Scan for the cell matching the given text and deliver its (x, y) coordinate at center. 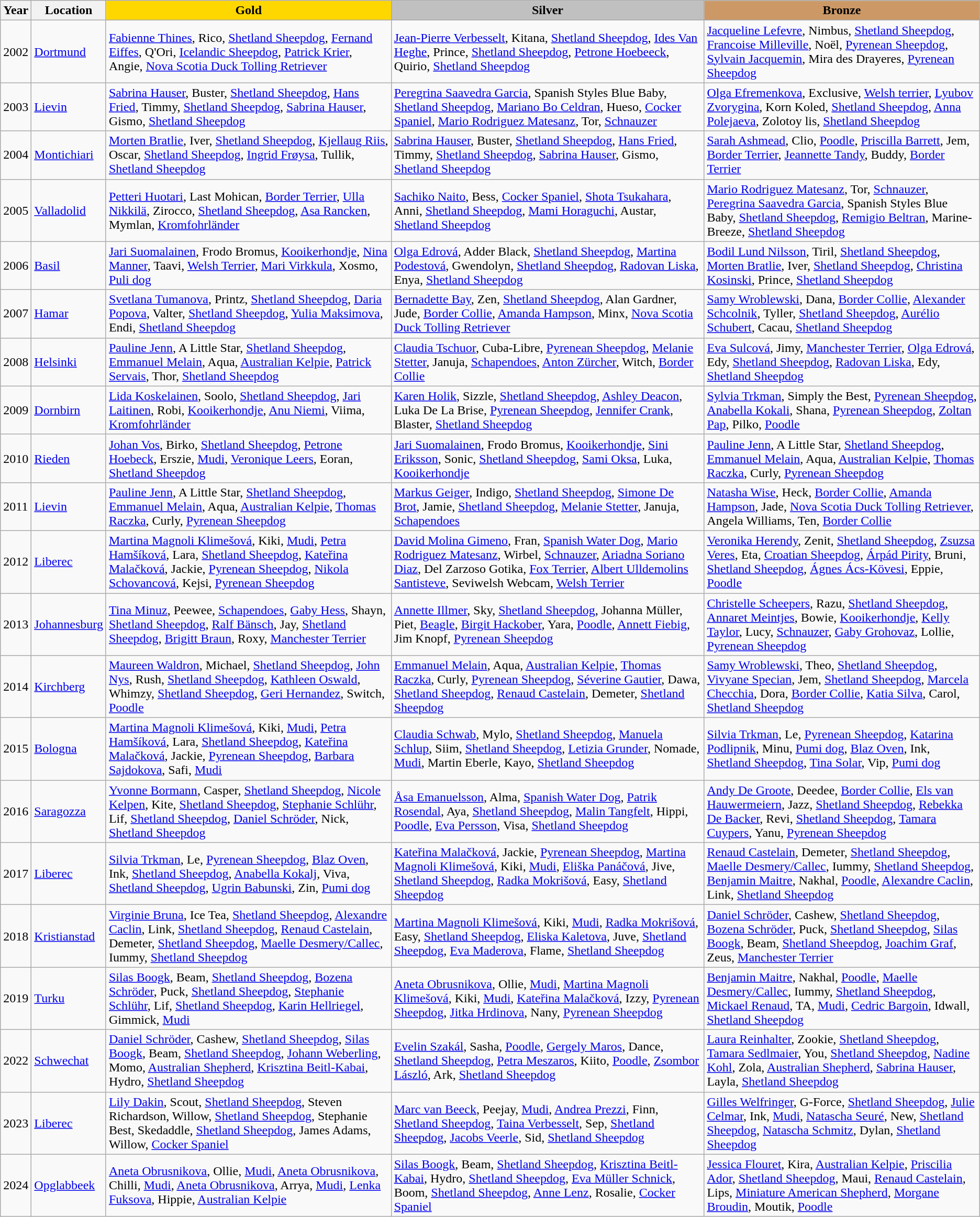
Hamar (69, 314)
Bodil Lund Nilsson, Tiril, Shetland Sheepdog, Morten Bratlie, Iver, Shetland Sheepdog, Christina Kosinski, Prince, Shetland Sheepdog (842, 265)
Schwechat (69, 1061)
2009 (16, 410)
Karen Holik, Sizzle, Shetland Sheepdog, Ashley Deacon, Luka De La Brise, Pyrenean Sheepdog, Jennifer Crank, Blaster, Shetland Sheepdog (548, 410)
2003 (16, 107)
Rieden (69, 458)
Pauline Jenn, A Little Star, Shetland Sheepdog, Emmanuel Melain, Aqua, Australian Kelpie, Patrick Servais, Thor, Shetland Sheepdog (248, 362)
Silver (548, 10)
Tina Minuz, Peewee, Schapendoes, Gaby Hess, Shayn, Shetland Sheepdog, Ralf Bänsch, Jay, Shetland Sheepdog, Brigitt Braun, Roxy, Manchester Terrier (248, 624)
Helsinki (69, 362)
Basil (69, 265)
2014 (16, 687)
Location (69, 10)
Silvia Trkman, Le, Pyrenean Sheepdog, Blaz Oven, Ink, Shetland Sheepdog, Anabella Kokalj, Viva, Shetland Sheepdog, Ugrin Babunski, Zin, Pumi dog (248, 873)
Natasha Wise, Heck, Border Collie, Amanda Hampson, Jade, Nova Scotia Duck Tolling Retriever, Angela Williams, Ten, Border Collie (842, 506)
Sachiko Naito, Bess, Cocker Spaniel, Shota Tsukahara, Anni, Shetland Sheepdog, Mami Horaguchi, Austar, Shetland Sheepdog (548, 211)
2016 (16, 812)
Petteri Huotari, Last Mohican, Border Terrier, Ulla Nikkilä, Zirocco, Shetland Sheepdog, Asa Rancken, Mymlan, Kromfohrländer (248, 211)
Jari Suomalainen, Frodo Bromus, Kooikerhondje, Nina Manner, Taavi, Welsh Terrier, Mari Virkkula, Xosmo, Puli dog (248, 265)
Marc van Beeck, Peejay, Mudi, Andrea Prezzi, Finn, Shetland Sheepdog, Taina Verbesselt, Sep, Shetland Sheepdog, Jacobs Veerle, Sid, Shetland Sheepdog (548, 1123)
Eva Sulcová, Jimy, Manchester Terrier, Olga Edrová, Edy, Shetland Sheepdog, Radovan Liska, Edy, Shetland Sheepdog (842, 362)
2006 (16, 265)
Evelin Szakál, Sasha, Poodle, Gergely Maros, Dance, Shetland Sheepdog, Petra Meszaros, Kiito, Poodle, Zsombor László, Ark, Shetland Sheepdog (548, 1061)
Fabienne Thines, Rico, Shetland Sheepdog, Fernand Eiffes, Q'Ori, Icelandic Sheepdog, Patrick Krier, Angie, Nova Scotia Duck Tolling Retriever (248, 51)
2018 (16, 936)
Opglabbeek (69, 1186)
2008 (16, 362)
Johannesburg (69, 624)
2011 (16, 506)
Olga Edrová, Adder Black, Shetland Sheepdog, Martina Podestová, Gwendolyn, Shetland Sheepdog, Radovan Liska, Enya, Shetland Sheepdog (548, 265)
2019 (16, 998)
2002 (16, 51)
Benjamin Maitre, Nakhal, Poodle, Maelle Desmery/Callec, Iummy, Shetland Sheepdog, Mickael Renaud, TA, Mudi, Cedric Bargoin, Idwall, Shetland Sheepdog (842, 998)
Silvia Trkman, Le, Pyrenean Sheepdog, Katarina Podlipnik, Minu, Pumi dog, Blaz Oven, Ink, Shetland Sheepdog, Tina Solar, Vip, Pumi dog (842, 749)
2015 (16, 749)
2023 (16, 1123)
Lida Koskelainen, Soolo, Shetland Sheepdog, Jari Laitinen, Robi, Kooikerhondje, Anu Niemi, Viima, Kromfohrländer (248, 410)
Claudia Tschuor, Cuba-Libre, Pyrenean Sheepdog, Melanie Stetter, Januja, Schapendoes, Anton Zürcher, Witch, Border Collie (548, 362)
Markus Geiger, Indigo, Shetland Sheepdog, Simone De Brot, Jamie, Shetland Sheepdog, Melanie Stetter, Januja, Schapendoes (548, 506)
Olga Efremenkova, Exclusive, Welsh terrier, Lyubov Zvorygina, Korn Koled, Shetland Sheepdog, Anna Polejaeva, Zolotoy lis, Shetland Sheepdog (842, 107)
Kristianstad (69, 936)
2004 (16, 155)
Samy Wroblewski, Dana, Border Collie, Alexander Schcolnik, Tyller, Shetland Sheepdog, Aurélio Schubert, Cacau, Shetland Sheepdog (842, 314)
Jari Suomalainen, Frodo Bromus, Kooikerhondje, Sini Eriksson, Sonic, Shetland Sheepdog, Sami Oksa, Luka, Kooikerhondje (548, 458)
Saragozza (69, 812)
2017 (16, 873)
Turku (69, 998)
Aneta Obrusnikova, Ollie, Mudi, Aneta Obrusnikova, Chilli, Mudi, Aneta Obrusnikova, Arrya, Mudi, Lenka Fuksova, Hippie, Australian Kelpie (248, 1186)
Valladolid (69, 211)
Bologna (69, 749)
2024 (16, 1186)
Sarah Ashmead, Clio, Poodle, Priscilla Barrett, Jem, Border Terrier, Jeannette Tandy, Buddy, Border Terrier (842, 155)
Sylvia Trkman, Simply the Best, Pyrenean Sheepdog, Anabella Kokali, Shana, Pyrenean Sheepdog, Zoltan Pap, Pilko, Poodle (842, 410)
2012 (16, 561)
Montichiari (69, 155)
Year (16, 10)
Kirchberg (69, 687)
Morten Bratlie, Iver, Shetland Sheepdog, Kjellaug Riis, Oscar, Shetland Sheepdog, Ingrid Frøysa, Tullik, Shetland Sheepdog (248, 155)
Jean-Pierre Verbesselt, Kitana, Shetland Sheepdog, Ides Van Heghe, Prince, Shetland Sheepdog, Petrone Hoebeeck, Quirio, Shetland Sheepdog (548, 51)
Dortmund (69, 51)
2005 (16, 211)
Svetlana Tumanova, Printz, Shetland Sheepdog, Daria Popova, Valter, Shetland Sheepdog, Yulia Maksimova, Endi, Shetland Sheepdog (248, 314)
Gold (248, 10)
Bronze (842, 10)
2007 (16, 314)
Annette Illmer, Sky, Shetland Sheepdog, Johanna Müller, Piet, Beagle, Birgit Hackober, Yara, Poodle, Annett Fiebig, Jim Knopf, Pyrenean Sheepdog (548, 624)
Dornbirn (69, 410)
Jacqueline Lefevre, Nimbus, Shetland Sheepdog, Francoise Milleville, Noël, Pyrenean Sheepdog, Sylvain Jacquemin, Mira des Drayeres, Pyrenean Sheepdog (842, 51)
Johan Vos, Birko, Shetland Sheepdog, Petrone Hoebeck, Erszie, Mudi, Veronique Leers, Eoran, Shetland Sheepdog (248, 458)
2022 (16, 1061)
2013 (16, 624)
Bernadette Bay, Zen, Shetland Sheepdog, Alan Gardner, Jude, Border Collie, Amanda Hampson, Minx, Nova Scotia Duck Tolling Retriever (548, 314)
2010 (16, 458)
